Provide the [x, y] coordinate of the cell's center where the given text is located.  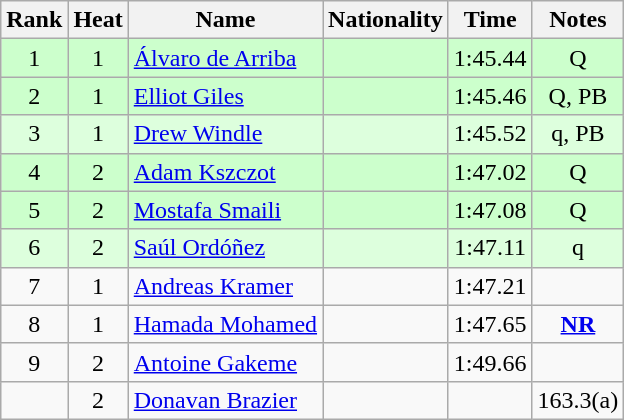
4 [34, 172]
1:45.52 [490, 134]
Time [490, 20]
6 [34, 248]
3 [34, 134]
Drew Windle [225, 134]
NR [578, 324]
Hamada Mohamed [225, 324]
163.3(a) [578, 400]
Nationality [386, 20]
8 [34, 324]
1:45.46 [490, 96]
Antoine Gakeme [225, 362]
Donavan Brazier [225, 400]
Andreas Kramer [225, 286]
q [578, 248]
1:47.02 [490, 172]
5 [34, 210]
1:45.44 [490, 58]
Heat [98, 20]
Notes [578, 20]
9 [34, 362]
Q, PB [578, 96]
Elliot Giles [225, 96]
1:47.11 [490, 248]
1:49.66 [490, 362]
1:47.21 [490, 286]
Name [225, 20]
1:47.08 [490, 210]
1:47.65 [490, 324]
7 [34, 286]
Saúl Ordóñez [225, 248]
q, PB [578, 134]
Mostafa Smaili [225, 210]
Rank [34, 20]
Álvaro de Arriba [225, 58]
Adam Kszczot [225, 172]
